From the cell containing the given text, extract its center point as (x, y) coordinate. 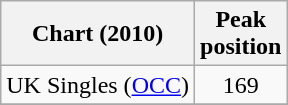
169 (241, 85)
Chart (2010) (98, 34)
Peakposition (241, 34)
UK Singles (OCC) (98, 85)
